For the text-containing cell, return its midpoint in [x, y] coordinate format. 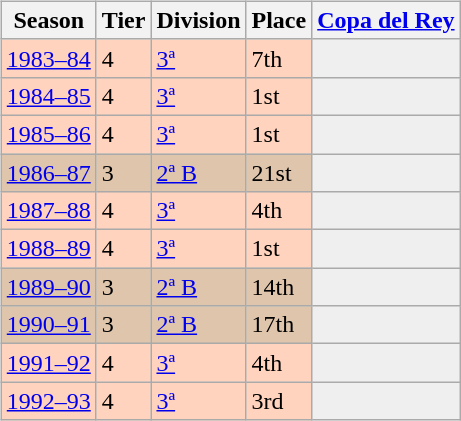
3rd [279, 401]
1984–85 [48, 96]
1992–93 [48, 401]
14th [279, 287]
7th [279, 58]
Season [48, 20]
1988–89 [48, 249]
1990–91 [48, 325]
21st [279, 173]
1986–87 [48, 173]
1985–86 [48, 134]
17th [279, 325]
1991–92 [48, 363]
Place [279, 20]
Tier [124, 20]
Copa del Rey [386, 20]
1989–90 [48, 287]
1987–88 [48, 211]
1983–84 [48, 58]
Division [198, 20]
